Scan for the cell matching the given text and deliver its [x, y] coordinate at center. 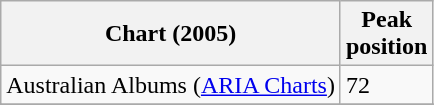
72 [386, 85]
Chart (2005) [171, 34]
Australian Albums (ARIA Charts) [171, 85]
Peakposition [386, 34]
